For the text-containing cell, return its midpoint in [x, y] coordinate format. 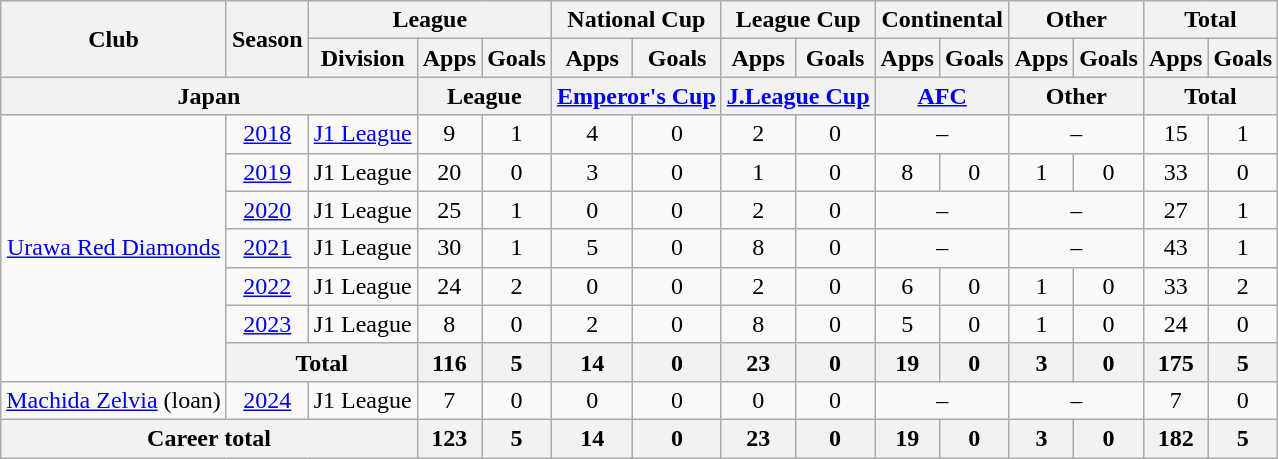
43 [1175, 248]
182 [1175, 438]
Club [114, 39]
Urawa Red Diamonds [114, 248]
6 [907, 286]
25 [449, 210]
2021 [267, 248]
Season [267, 39]
20 [449, 172]
123 [449, 438]
4 [592, 134]
15 [1175, 134]
Continental [942, 20]
Emperor's Cup [636, 96]
League Cup [798, 20]
2018 [267, 134]
27 [1175, 210]
AFC [942, 96]
2019 [267, 172]
Division [362, 58]
175 [1175, 362]
National Cup [636, 20]
Japan [209, 96]
Machida Zelvia (loan) [114, 400]
2023 [267, 324]
2024 [267, 400]
2020 [267, 210]
9 [449, 134]
116 [449, 362]
30 [449, 248]
Career total [209, 438]
2022 [267, 286]
J.League Cup [798, 96]
